From the cell containing the given text, extract its center point as (x, y) coordinate. 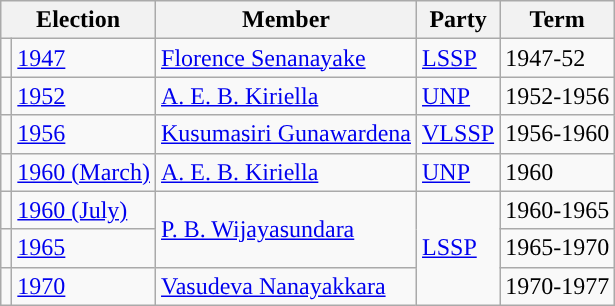
1960 (July) (84, 210)
P. B. Wijayasundara (286, 229)
1965-1970 (558, 248)
1960-1965 (558, 210)
Florence Senanayake (286, 58)
1970 (84, 286)
Kusumasiri Gunawardena (286, 134)
1956-1960 (558, 134)
1956 (84, 134)
Member (286, 20)
1960 (558, 172)
1952 (84, 96)
1970-1977 (558, 286)
Party (458, 20)
VLSSP (458, 134)
Term (558, 20)
Election (78, 20)
1947 (84, 58)
1947-52 (558, 58)
1960 (March) (84, 172)
1965 (84, 248)
Vasudeva Nanayakkara (286, 286)
1952-1956 (558, 96)
